Return the [x, y] coordinate for the center point of the cell that contains the specified text.  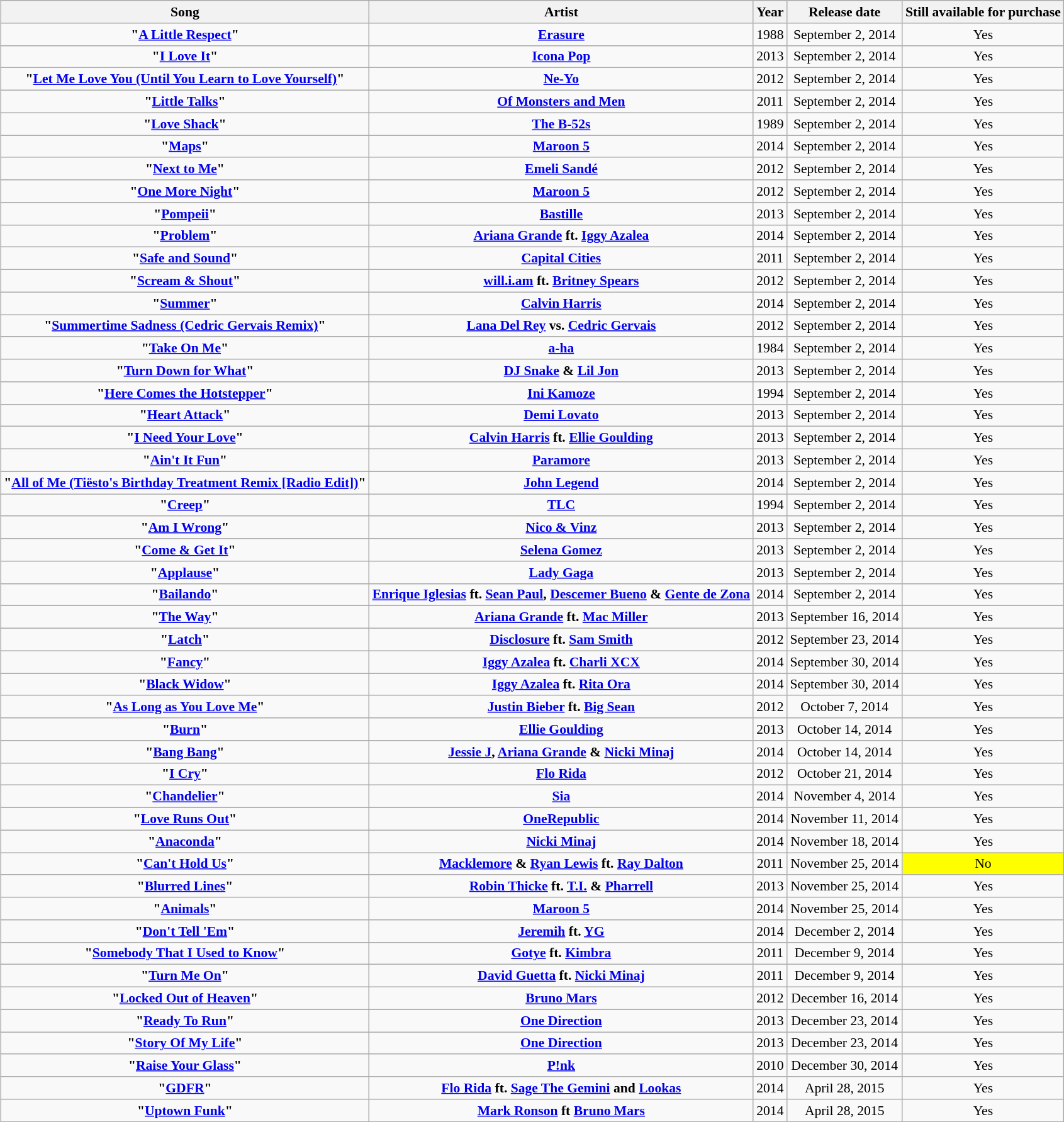
November 11, 2014 [844, 819]
"Bang Bang" [185, 751]
1988 [770, 34]
"All of Me (Tiësto's Birthday Treatment Remix [Radio Edit])" [185, 483]
Justin Bieber ft. Big Sean [561, 707]
will.i.am ft. Britney Spears [561, 281]
Nicki Minaj [561, 841]
September 16, 2014 [844, 617]
OneRepublic [561, 819]
Macklemore & Ryan Lewis ft. Ray Dalton [561, 863]
"Heart Attack" [185, 415]
December 16, 2014 [844, 998]
"The Way" [185, 617]
Robin Thicke ft. T.I. & Pharrell [561, 886]
"Animals" [185, 909]
Song [185, 12]
"Applause" [185, 572]
1989 [770, 124]
Disclosure ft. Sam Smith [561, 639]
"Maps" [185, 146]
"Don't Tell 'Em" [185, 931]
Flo Rida [561, 774]
Bastille [561, 213]
Year [770, 12]
"Come & Get It" [185, 550]
P!nk [561, 1065]
"Problem" [185, 236]
Lady Gaga [561, 572]
Of Monsters and Men [561, 101]
"Take On Me" [185, 348]
"Raise Your Glass" [185, 1065]
a-ha [561, 348]
Capital Cities [561, 259]
December 2, 2014 [844, 931]
Calvin Harris ft. Ellie Goulding [561, 438]
Ini Kamoze [561, 393]
"Uptown Funk" [185, 1110]
"As Long as You Love Me" [185, 707]
October 7, 2014 [844, 707]
"Fancy" [185, 662]
"Summertime Sadness (Cedric Gervais Remix)" [185, 326]
"Bailando" [185, 595]
"Love Shack" [185, 124]
"Chandelier" [185, 797]
"Latch" [185, 639]
Artist [561, 12]
"Little Talks" [185, 101]
"Safe and Sound" [185, 259]
September 23, 2014 [844, 639]
"Turn Me On" [185, 976]
Mark Ronson ft Bruno Mars [561, 1110]
"Am I Wrong" [185, 527]
Ellie Goulding [561, 729]
Emeli Sandé [561, 169]
"Scream & Shout" [185, 281]
"Pompeii" [185, 213]
Still available for purchase [983, 12]
TLC [561, 505]
"I Cry" [185, 774]
"Can't Hold Us" [185, 863]
No [983, 863]
Ariana Grande ft. Iggy Azalea [561, 236]
"Blurred Lines" [185, 886]
"Let Me Love You (Until You Learn to Love Yourself)" [185, 79]
Lana Del Rey vs. Cedric Gervais [561, 326]
"I Need Your Love" [185, 438]
"Story Of My Life" [185, 1043]
"I Love It" [185, 57]
"Next to Me" [185, 169]
Enrique Iglesias ft. Sean Paul, Descemer Bueno & Gente de Zona [561, 595]
"Somebody That I Used to Know" [185, 953]
2010 [770, 1065]
Paramore [561, 460]
"Love Runs Out" [185, 819]
"A Little Respect" [185, 34]
David Guetta ft. Nicki Minaj [561, 976]
John Legend [561, 483]
Flo Rida ft. Sage The Gemini and Lookas [561, 1088]
"Creep" [185, 505]
Jeremih ft. YG [561, 931]
Bruno Mars [561, 998]
Release date [844, 12]
Iggy Azalea ft. Charli XCX [561, 662]
"Turn Down for What" [185, 371]
Ne-Yo [561, 79]
Selena Gomez [561, 550]
Ariana Grande ft. Mac Miller [561, 617]
Calvin Harris [561, 303]
Demi Lovato [561, 415]
Gotye ft. Kimbra [561, 953]
Iggy Azalea ft. Rita Ora [561, 685]
"Ready To Run" [185, 1021]
Icona Pop [561, 57]
1984 [770, 348]
December 30, 2014 [844, 1065]
November 18, 2014 [844, 841]
"Here Comes the Hotstepper" [185, 393]
Nico & Vinz [561, 527]
Jessie J, Ariana Grande & Nicki Minaj [561, 751]
October 21, 2014 [844, 774]
"One More Night" [185, 191]
November 4, 2014 [844, 797]
"Summer" [185, 303]
The B-52s [561, 124]
"Anaconda" [185, 841]
"Burn" [185, 729]
"Black Widow" [185, 685]
"Locked Out of Heaven" [185, 998]
"GDFR" [185, 1088]
"Ain't It Fun" [185, 460]
DJ Snake & Lil Jon [561, 371]
Erasure [561, 34]
Sia [561, 797]
